Return (x, y) of the center of cell containing provided text 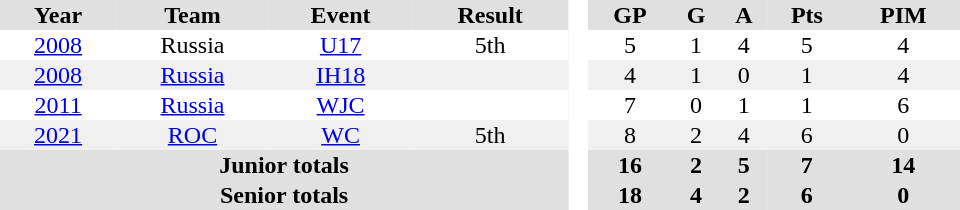
Junior totals (284, 165)
8 (630, 135)
WJC (341, 105)
Year (58, 15)
Result (490, 15)
PIM (904, 15)
Senior totals (284, 195)
ROC (192, 135)
WC (341, 135)
G (696, 15)
U17 (341, 45)
18 (630, 195)
Event (341, 15)
IH18 (341, 75)
2021 (58, 135)
2011 (58, 105)
Team (192, 15)
GP (630, 15)
16 (630, 165)
Pts (807, 15)
A (744, 15)
14 (904, 165)
